Return the [X, Y] coordinate for the center point of the cell that contains the specified text.  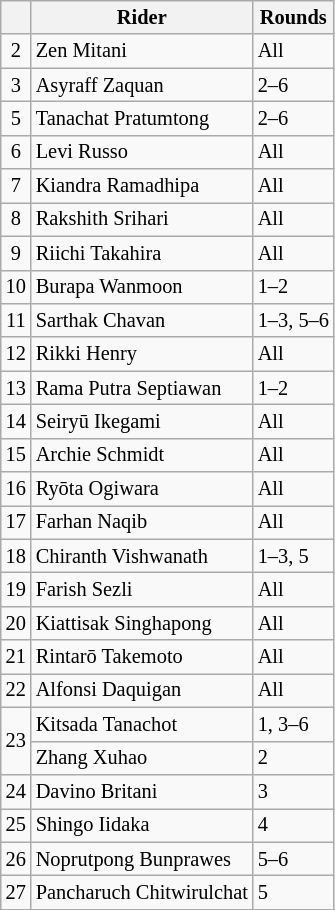
Levi Russo [142, 152]
26 [16, 859]
18 [16, 556]
Pancharuch Chitwirulchat [142, 892]
Rama Putra Septiawan [142, 388]
Rikki Henry [142, 354]
Chiranth Vishwanath [142, 556]
Archie Schmidt [142, 455]
Alfonsi Daquigan [142, 690]
22 [16, 690]
24 [16, 791]
9 [16, 253]
Kiandra Ramadhipa [142, 186]
7 [16, 186]
11 [16, 320]
Burapa Wanmoon [142, 287]
Seiryū Ikegami [142, 421]
1, 3–6 [294, 724]
Rider [142, 17]
1–3, 5–6 [294, 320]
Davino Britani [142, 791]
10 [16, 287]
21 [16, 657]
12 [16, 354]
19 [16, 589]
14 [16, 421]
5–6 [294, 859]
Noprutpong Bunprawes [142, 859]
8 [16, 219]
Tanachat Pratumtong [142, 118]
Rakshith Srihari [142, 219]
15 [16, 455]
Zhang Xuhao [142, 758]
16 [16, 489]
4 [294, 825]
Shingo Iidaka [142, 825]
Farish Sezli [142, 589]
Kiattisak Singhapong [142, 623]
Farhan Naqib [142, 522]
23 [16, 740]
20 [16, 623]
Kitsada Tanachot [142, 724]
25 [16, 825]
Riichi Takahira [142, 253]
27 [16, 892]
Ryōta Ogiwara [142, 489]
6 [16, 152]
Sarthak Chavan [142, 320]
Rintarō Takemoto [142, 657]
1–3, 5 [294, 556]
Asyraff Zaquan [142, 85]
Zen Mitani [142, 51]
Rounds [294, 17]
13 [16, 388]
17 [16, 522]
